Locate the cell with the specified text and output its [X, Y] center coordinate. 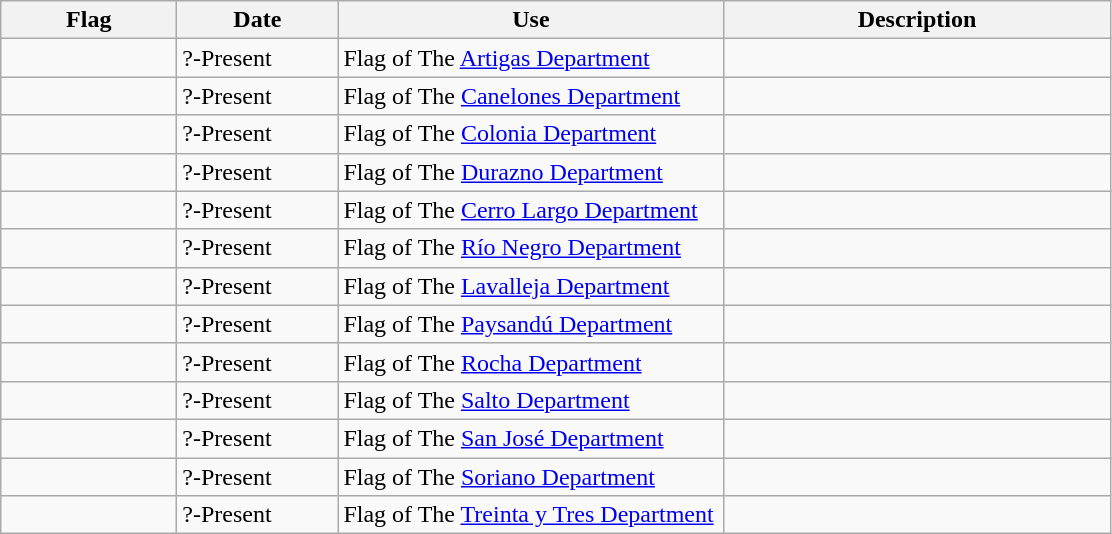
Flag of The Canelones Department [531, 96]
Flag of The Cerro Largo Department [531, 210]
Flag of The Paysandú Department [531, 324]
Flag of The Lavalleja Department [531, 286]
Flag of The Soriano Department [531, 477]
Description [917, 20]
Use [531, 20]
Flag of The Salto Department [531, 400]
Flag of The Río Negro Department [531, 248]
Flag of The San José Department [531, 438]
Flag of The Durazno Department [531, 172]
Flag [89, 20]
Flag of The Treinta y Tres Department [531, 515]
Date [258, 20]
Flag of The Artigas Department [531, 58]
Flag of The Rocha Department [531, 362]
Flag of The Colonia Department [531, 134]
